Return [x, y] of the center of cell containing provided text 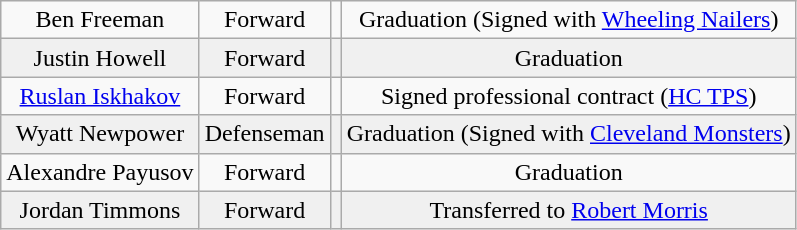
Jordan Timmons [100, 210]
Defenseman [264, 134]
Wyatt Newpower [100, 134]
Justin Howell [100, 58]
Graduation (Signed with Cleveland Monsters) [568, 134]
Graduation (Signed with Wheeling Nailers) [568, 20]
Alexandre Payusov [100, 172]
Ben Freeman [100, 20]
Ruslan Iskhakov [100, 96]
Signed professional contract (HC TPS) [568, 96]
Transferred to Robert Morris [568, 210]
